Return (X, Y) of the center of cell containing provided text 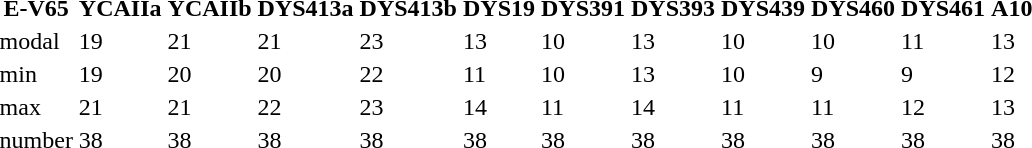
12 (944, 107)
